Return [X, Y] of the center of cell containing provided text 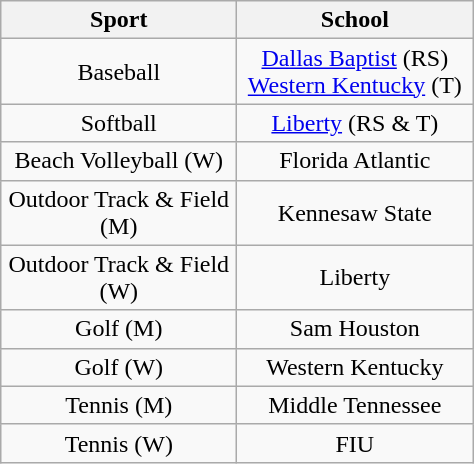
Beach Volleyball (W) [119, 161]
FIU [355, 443]
Liberty [355, 278]
Tennis (M) [119, 405]
Western Kentucky [355, 367]
Golf (W) [119, 367]
Dallas Baptist (RS)Western Kentucky (T) [355, 72]
Kennesaw State [355, 212]
Florida Atlantic [355, 161]
Sport [119, 20]
School [355, 20]
Outdoor Track & Field (M) [119, 212]
Tennis (W) [119, 443]
Middle Tennessee [355, 405]
Softball [119, 123]
Liberty (RS & T) [355, 123]
Baseball [119, 72]
Sam Houston [355, 329]
Golf (M) [119, 329]
Outdoor Track & Field (W) [119, 278]
